Determine the [X, Y] coordinate at the center of the cell enclosing the given text.  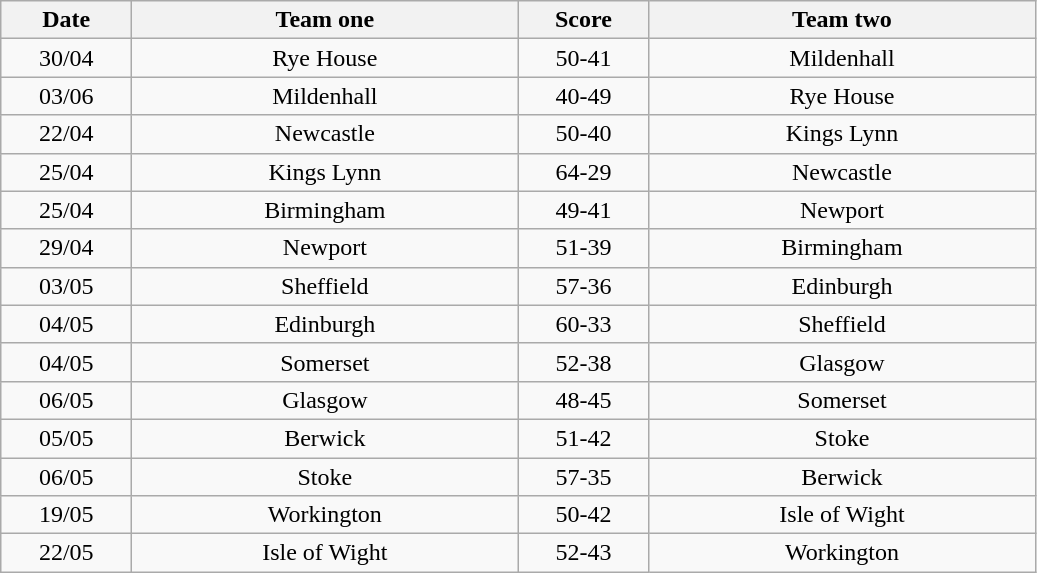
Score [584, 20]
05/05 [66, 438]
50-40 [584, 134]
29/04 [66, 248]
Team one [325, 20]
50-42 [584, 515]
19/05 [66, 515]
51-39 [584, 248]
57-35 [584, 477]
48-45 [584, 400]
52-43 [584, 553]
03/06 [66, 96]
51-42 [584, 438]
52-38 [584, 362]
Team two [842, 20]
22/05 [66, 553]
49-41 [584, 210]
22/04 [66, 134]
50-41 [584, 58]
40-49 [584, 96]
57-36 [584, 286]
60-33 [584, 324]
Date [66, 20]
30/04 [66, 58]
64-29 [584, 172]
03/05 [66, 286]
